Determine the [x, y] coordinate at the center of the cell enclosing the given text.  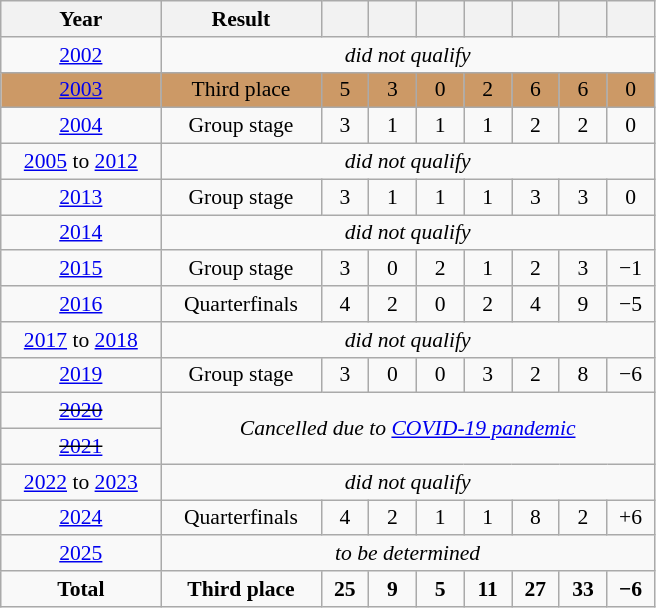
11 [488, 589]
2017 to 2018 [81, 340]
2013 [81, 197]
Total [81, 589]
2004 [81, 126]
2002 [81, 55]
33 [583, 589]
2022 to 2023 [81, 482]
2021 [81, 447]
to be determined [408, 554]
2024 [81, 518]
Result [241, 19]
25 [345, 589]
+6 [631, 518]
2014 [81, 233]
−1 [631, 269]
2016 [81, 304]
2015 [81, 269]
27 [536, 589]
2005 to 2012 [81, 162]
2025 [81, 554]
−5 [631, 304]
2019 [81, 375]
2020 [81, 411]
2003 [81, 90]
Year [81, 19]
Cancelled due to COVID-19 pandemic [408, 428]
